Provide the [x, y] coordinate of the cell's center where the given text is located.  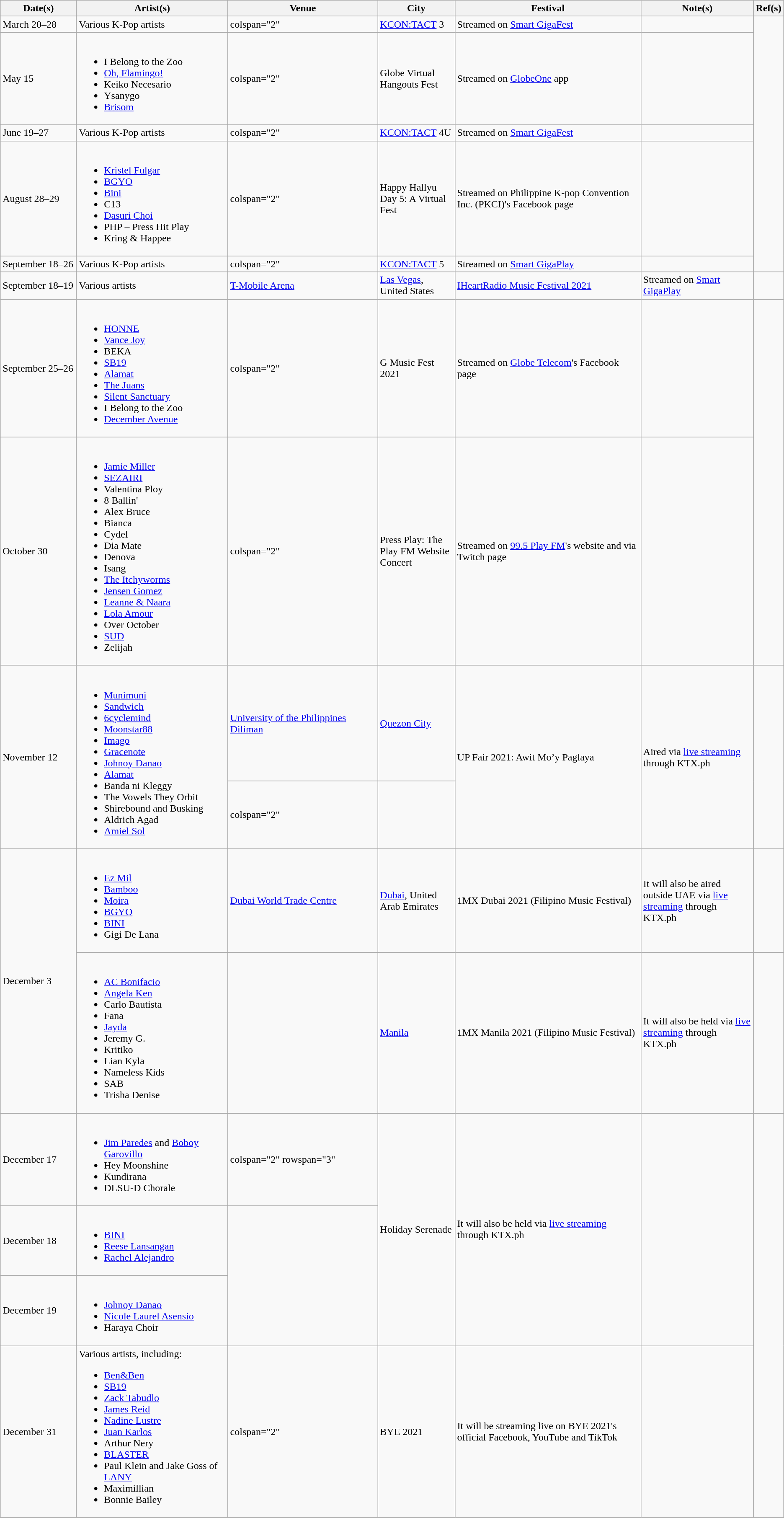
Holiday Serenade [416, 1229]
Streamed on 99.5 Play FM's website and via Twitch page [548, 551]
March 20–28 [39, 24]
September 18–26 [39, 264]
I Belong to the ZooOh, Flamingo!Keiko NecesarioYsanygoBrisom [152, 79]
September 25–26 [39, 368]
Johnoy DanaoNicole Laurel AsensioHaraya Choir [152, 1311]
HONNEVance JoyBEKASB19AlamatThe JuansSilent SanctuaryI Belong to the ZooDecember Avenue [152, 368]
T-Mobile Arena [303, 286]
December 3 [39, 980]
June 19–27 [39, 133]
G Music Fest 2021 [416, 368]
Ez MilBambooMoiraBGYOBINIGigi De Lana [152, 900]
Quezon City [416, 723]
Streamed on Globe Telecom's Facebook page [548, 368]
KCON:TACT 5 [416, 264]
Venue [303, 8]
Jim Paredes and Boboy GarovilloHey MoonshineKundiranaDLSU-D Chorale [152, 1159]
BYE 2021 [416, 1432]
City [416, 8]
December 17 [39, 1159]
November 12 [39, 757]
1MX Manila 2021 (Filipino Music Festival) [548, 1032]
Artist(s) [152, 8]
Note(s) [697, 8]
MunimuniSandwich6cyclemindMoonstar88ImagoGracenoteJohnoy DanaoAlamatBanda ni KleggyThe Vowels They OrbitShirebound and BuskingAldrich AgadAmiel Sol [152, 757]
It will be streaming live on BYE 2021's official Facebook, YouTube and TikTok [548, 1432]
colspan="2" rowspan="3" [303, 1159]
KCON:TACT 3 [416, 24]
IHeartRadio Music Festival 2021 [548, 286]
August 28–29 [39, 199]
Festival [548, 8]
Kristel FulgarBGYOBiniC13Dasuri ChoiPHP – Press Hit PlayKring & Happee [152, 199]
Dubai World Trade Centre [303, 900]
BINIReese LansanganRachel Alejandro [152, 1241]
December 19 [39, 1311]
Date(s) [39, 8]
University of the Philippines Diliman [303, 723]
Streamed on Philippine K-pop Convention Inc. (PKCI)'s Facebook page [548, 199]
Aired via live streaming through KTX.ph [697, 757]
Streamed on GlobeOne app [548, 79]
Ref(s) [769, 8]
It will also be aired outside UAE via live streaming through KTX.ph [697, 900]
Las Vegas, United States [416, 286]
1MX Dubai 2021 (Filipino Music Festival) [548, 900]
October 30 [39, 551]
December 31 [39, 1432]
Manila [416, 1032]
December 18 [39, 1241]
May 15 [39, 79]
Happy Hallyu Day 5: A Virtual Fest [416, 199]
Press Play: The Play FM Website Concert [416, 551]
Globe Virtual Hangouts Fest [416, 79]
AC BonifacioAngela KenCarlo BautistaFanaJaydaJeremy G.KritikoLian KylaNameless KidsSABTrisha Denise [152, 1032]
KCON:TACT 4U [416, 133]
Various artists [152, 286]
Dubai, United Arab Emirates [416, 900]
September 18–19 [39, 286]
UP Fair 2021: Awit Mo’y Paglaya [548, 757]
